Provide the [X, Y] coordinate of the cell's center where the given text is located.  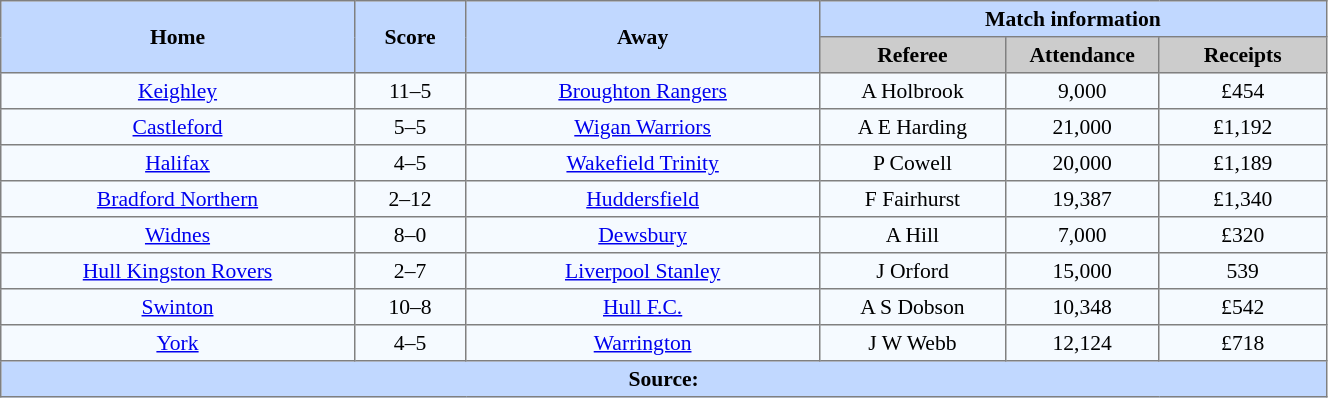
P Cowell [912, 163]
12,124 [1082, 343]
10,348 [1082, 307]
Attendance [1082, 55]
15,000 [1082, 271]
Castleford [178, 127]
Broughton Rangers [643, 91]
A Holbrook [912, 91]
J Orford [912, 271]
10–8 [410, 307]
539 [1243, 271]
£1,192 [1243, 127]
Hull F.C. [643, 307]
Widnes [178, 235]
Halifax [178, 163]
Wakefield Trinity [643, 163]
York [178, 343]
J W Webb [912, 343]
Huddersfield [643, 199]
A E Harding [912, 127]
£542 [1243, 307]
Source: [664, 379]
Warrington [643, 343]
Dewsbury [643, 235]
21,000 [1082, 127]
Liverpool Stanley [643, 271]
2–7 [410, 271]
£718 [1243, 343]
F Fairhurst [912, 199]
Swinton [178, 307]
19,387 [1082, 199]
£454 [1243, 91]
Match information [1072, 19]
Receipts [1243, 55]
A Hill [912, 235]
£1,340 [1243, 199]
£1,189 [1243, 163]
Wigan Warriors [643, 127]
Score [410, 37]
Referee [912, 55]
2–12 [410, 199]
Home [178, 37]
11–5 [410, 91]
8–0 [410, 235]
A S Dobson [912, 307]
5–5 [410, 127]
Away [643, 37]
9,000 [1082, 91]
£320 [1243, 235]
Keighley [178, 91]
20,000 [1082, 163]
Bradford Northern [178, 199]
Hull Kingston Rovers [178, 271]
7,000 [1082, 235]
